Detect which cell encompasses the target text, then output its (X, Y) center coordinate. 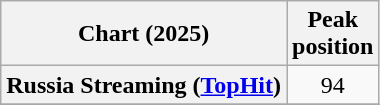
Chart (2025) (144, 34)
Peakposition (333, 34)
94 (333, 85)
Russia Streaming (TopHit) (144, 85)
